Return the (x, y) coordinate for the center point of the cell that contains the specified text.  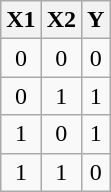
X1 (21, 20)
X2 (61, 20)
Y (96, 20)
